Scan for the cell matching the given text and deliver its (x, y) coordinate at center. 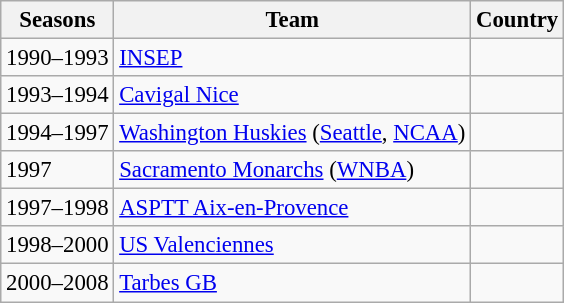
ASPTT Aix-en-Provence (292, 208)
Team (292, 20)
1997 (58, 170)
1997–1998 (58, 208)
Sacramento Monarchs (WNBA) (292, 170)
Seasons (58, 20)
Tarbes GB (292, 283)
1994–1997 (58, 133)
US Valenciennes (292, 245)
2000–2008 (58, 283)
INSEP (292, 58)
1993–1994 (58, 95)
1990–1993 (58, 58)
Country (518, 20)
Washington Huskies (Seattle, NCAA) (292, 133)
Cavigal Nice (292, 95)
1998–2000 (58, 245)
